Detect which cell encompasses the target text, then output its [X, Y] center coordinate. 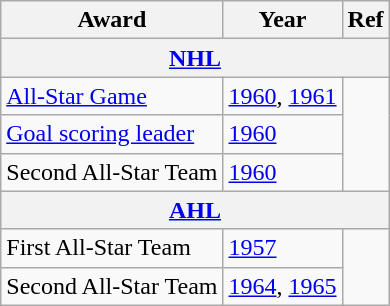
Ref [366, 20]
NHL [195, 58]
1964, 1965 [282, 286]
Year [282, 20]
All-Star Game [112, 96]
First All-Star Team [112, 248]
1960, 1961 [282, 96]
Award [112, 20]
AHL [195, 210]
Goal scoring leader [112, 134]
1957 [282, 248]
